From the cell containing the given text, extract its center point as (X, Y) coordinate. 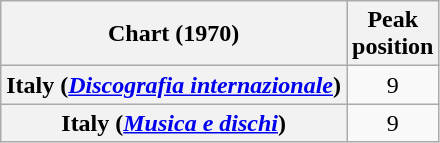
Italy (Discografia internazionale) (174, 85)
Italy (Musica e dischi) (174, 123)
Chart (1970) (174, 34)
Peakposition (392, 34)
